Identify which cell holds the provided text, then report its (X, Y) central coordinate. 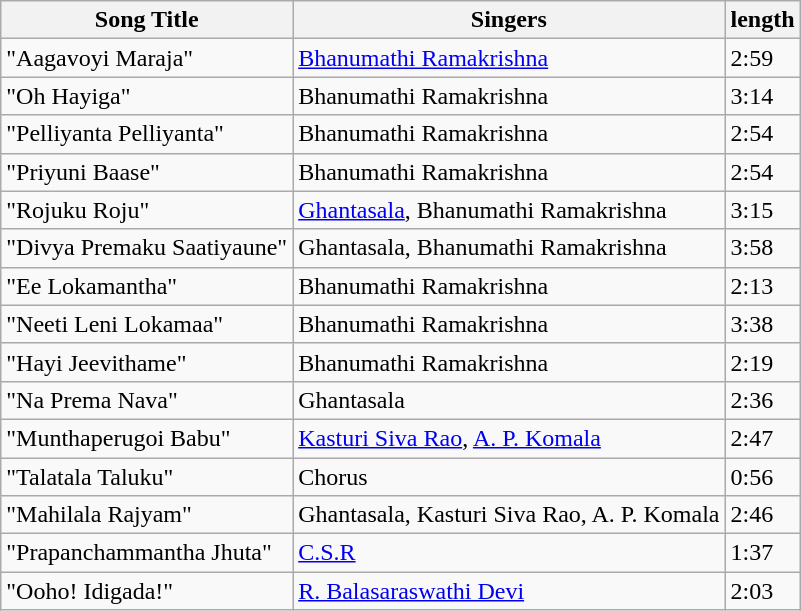
Song Title (147, 20)
2:59 (762, 58)
Ghantasala (509, 400)
"Pelliyanta Pelliyanta" (147, 134)
1:37 (762, 553)
2:47 (762, 438)
Singers (509, 20)
"Ooho! Idigada!" (147, 591)
2:03 (762, 591)
"Divya Premaku Saatiyaune" (147, 248)
3:38 (762, 324)
2:46 (762, 515)
length (762, 20)
"Na Prema Nava" (147, 400)
"Neeti Leni Lokamaa" (147, 324)
"Mahilala Rajyam" (147, 515)
2:36 (762, 400)
"Aagavoyi Maraja" (147, 58)
"Ee Lokamantha" (147, 286)
"Oh Hayiga" (147, 96)
Chorus (509, 477)
Ghantasala, Kasturi Siva Rao, A. P. Komala (509, 515)
3:58 (762, 248)
3:14 (762, 96)
0:56 (762, 477)
"Munthaperugoi Babu" (147, 438)
"Rojuku Roju" (147, 210)
"Priyuni Baase" (147, 172)
"Talatala Taluku" (147, 477)
C.S.R (509, 553)
R. Balasaraswathi Devi (509, 591)
Kasturi Siva Rao, A. P. Komala (509, 438)
2:13 (762, 286)
"Prapanchammantha Jhuta" (147, 553)
"Hayi Jeevithame" (147, 362)
3:15 (762, 210)
2:19 (762, 362)
